For the text-containing cell, return its midpoint in [x, y] coordinate format. 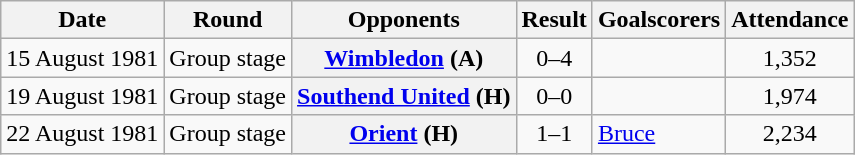
0–4 [554, 58]
Date [82, 20]
Wimbledon (A) [404, 58]
1,352 [790, 58]
Attendance [790, 20]
Bruce [658, 134]
Goalscorers [658, 20]
2,234 [790, 134]
Orient (H) [404, 134]
Opponents [404, 20]
Round [228, 20]
0–0 [554, 96]
15 August 1981 [82, 58]
Southend United (H) [404, 96]
22 August 1981 [82, 134]
19 August 1981 [82, 96]
1,974 [790, 96]
1–1 [554, 134]
Result [554, 20]
